Determine the [X, Y] coordinate at the center of the cell enclosing the given text.  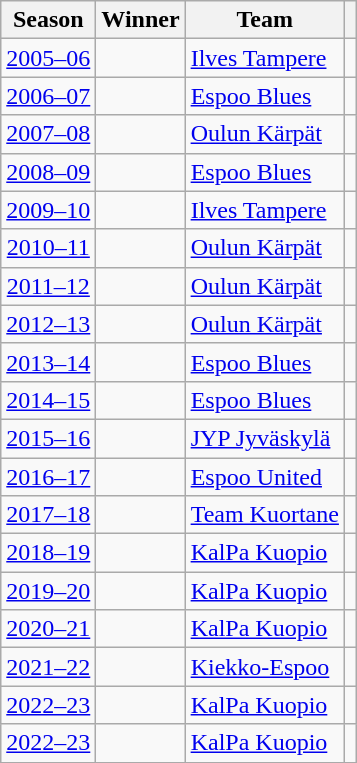
2006–07 [48, 96]
Espoo United [264, 477]
2010–11 [48, 248]
2013–14 [48, 362]
2008–09 [48, 172]
JYP Jyväskylä [264, 438]
2014–15 [48, 400]
Winner [140, 20]
Season [48, 20]
2017–18 [48, 515]
Kiekko-Espoo [264, 667]
2016–17 [48, 477]
Team Kuortane [264, 515]
2005–06 [48, 58]
2015–16 [48, 438]
2011–12 [48, 286]
2021–22 [48, 667]
2007–08 [48, 134]
2019–20 [48, 591]
2018–19 [48, 553]
2012–13 [48, 324]
2020–21 [48, 629]
Team [264, 20]
2009–10 [48, 210]
